Locate the cell with the specified text and output its (X, Y) center coordinate. 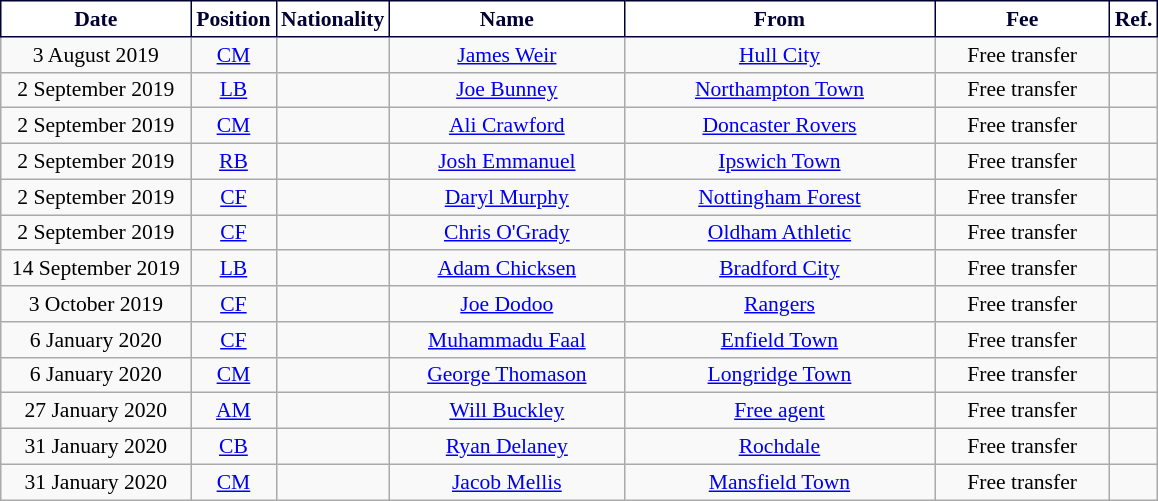
Josh Emmanuel (506, 162)
3 October 2019 (96, 304)
14 September 2019 (96, 269)
Doncaster Rovers (779, 126)
Rangers (779, 304)
27 January 2020 (96, 411)
Adam Chicksen (506, 269)
Ali Crawford (506, 126)
Bradford City (779, 269)
James Weir (506, 55)
Nottingham Forest (779, 197)
Oldham Athletic (779, 233)
Nationality (332, 19)
Rochdale (779, 447)
Date (96, 19)
Hull City (779, 55)
Northampton Town (779, 90)
Jacob Mellis (506, 482)
Name (506, 19)
Fee (1022, 19)
Ryan Delaney (506, 447)
Will Buckley (506, 411)
Daryl Murphy (506, 197)
3 August 2019 (96, 55)
Enfield Town (779, 340)
Ipswich Town (779, 162)
From (779, 19)
AM (234, 411)
Joe Bunney (506, 90)
Muhammadu Faal (506, 340)
Mansfield Town (779, 482)
Free agent (779, 411)
RB (234, 162)
George Thomason (506, 375)
Ref. (1134, 19)
Joe Dodoo (506, 304)
Position (234, 19)
Chris O'Grady (506, 233)
CB (234, 447)
Longridge Town (779, 375)
